Capture the cell that displays the provided text and extract its (x, y) central coordinate. 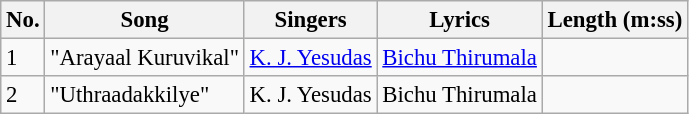
No. (23, 20)
1 (23, 58)
Singers (310, 20)
Lyrics (460, 20)
Length (m:ss) (614, 20)
"Uthraadakkilye" (144, 95)
"Arayaal Kuruvikal" (144, 58)
2 (23, 95)
Song (144, 20)
